Provide the [X, Y] coordinate of the cell's center where the given text is located.  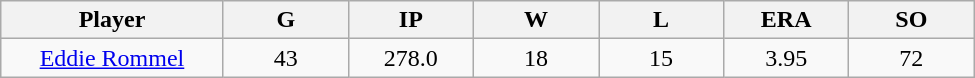
18 [536, 58]
IP [410, 20]
15 [662, 58]
G [286, 20]
43 [286, 58]
Player [112, 20]
ERA [786, 20]
SO [912, 20]
W [536, 20]
Eddie Rommel [112, 58]
72 [912, 58]
3.95 [786, 58]
278.0 [410, 58]
L [662, 20]
